Output the (x, y) coordinate of the center of the cell containing the given text.  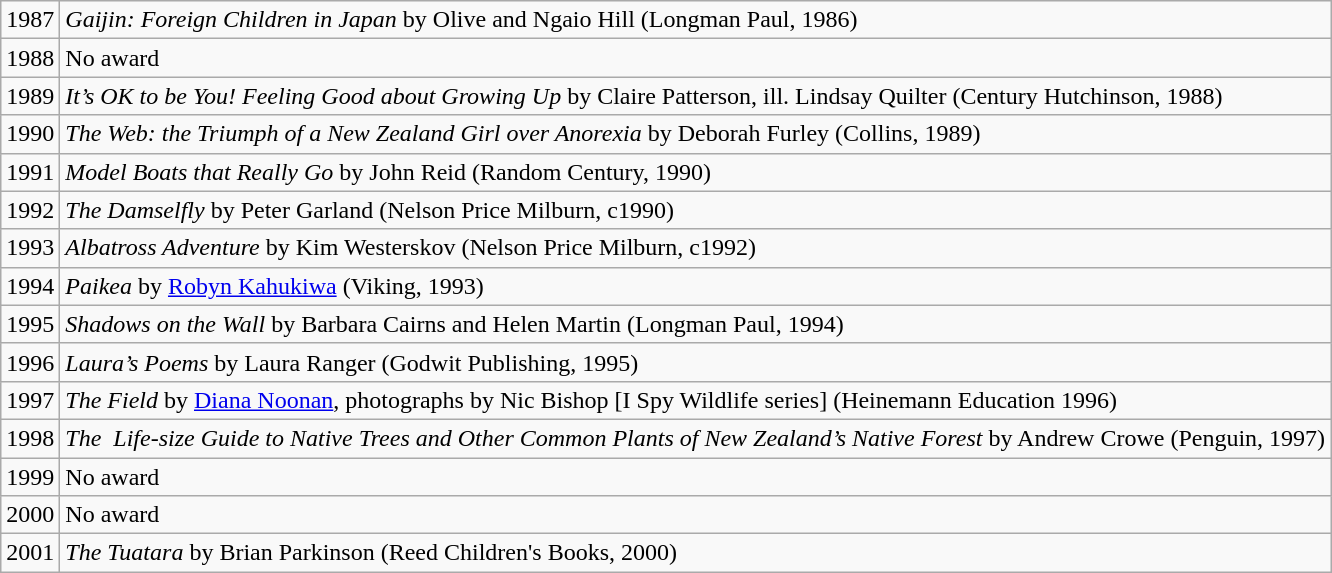
It’s OK to be You! Feeling Good about Growing Up by Claire Patterson, ill. Lindsay Quilter (Century Hutchinson, 1988) (696, 96)
Model Boats that Really Go by John Reid (Random Century, 1990) (696, 172)
The Field by Diana Noonan, photographs by Nic Bishop [I Spy Wildlife series] (Heinemann Education 1996) (696, 400)
Gaijin: Foreign Children in Japan by Olive and Ngaio Hill (Longman Paul, 1986) (696, 20)
1992 (30, 210)
Paikea by Robyn Kahukiwa (Viking, 1993) (696, 286)
1998 (30, 438)
Laura’s Poems by Laura Ranger (Godwit Publishing, 1995) (696, 362)
The Damselfly by Peter Garland (Nelson Price Milburn, c1990) (696, 210)
1996 (30, 362)
The Web: the Triumph of a New Zealand Girl over Anorexia by Deborah Furley (Collins, 1989) (696, 134)
The Life-size Guide to Native Trees and Other Common Plants of New Zealand’s Native Forest by Andrew Crowe (Penguin, 1997) (696, 438)
Shadows on the Wall by Barbara Cairns and Helen Martin (Longman Paul, 1994) (696, 324)
2000 (30, 515)
1999 (30, 477)
2001 (30, 553)
1989 (30, 96)
1990 (30, 134)
1994 (30, 286)
1988 (30, 58)
The Tuatara by Brian Parkinson (Reed Children's Books, 2000) (696, 553)
1987 (30, 20)
1995 (30, 324)
Albatross Adventure by Kim Westerskov (Nelson Price Milburn, c1992) (696, 248)
1997 (30, 400)
1991 (30, 172)
1993 (30, 248)
